Locate the cell with the specified text and output its (x, y) center coordinate. 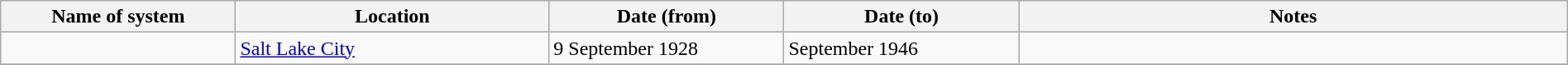
9 September 1928 (667, 48)
Date (to) (901, 17)
Location (392, 17)
September 1946 (901, 48)
Notes (1293, 17)
Date (from) (667, 17)
Name of system (118, 17)
Salt Lake City (392, 48)
